Pinpoint the cell where the given text exists, returning its (X, Y) midpoint coordinate. 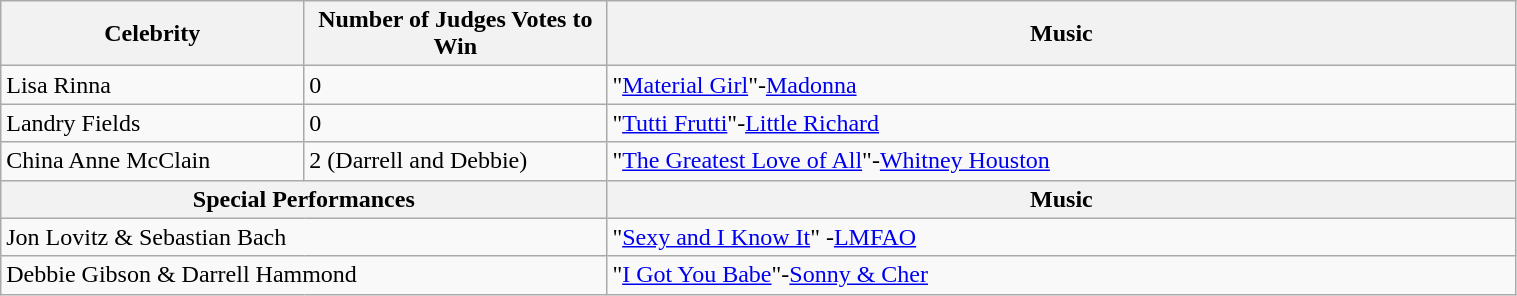
2 (Darrell and Debbie) (456, 161)
Debbie Gibson & Darrell Hammond (304, 275)
Special Performances (304, 199)
"Sexy and I Know It" -LMFAO (1062, 237)
"Tutti Frutti"-Little Richard (1062, 123)
"I Got You Babe"-Sonny & Cher (1062, 275)
Jon Lovitz & Sebastian Bach (304, 237)
Lisa Rinna (152, 85)
China Anne McClain (152, 161)
Celebrity (152, 34)
Landry Fields (152, 123)
"Material Girl"-Madonna (1062, 85)
"The Greatest Love of All"-Whitney Houston (1062, 161)
Number of Judges Votes to Win (456, 34)
